Capture the cell that displays the provided text and extract its [x, y] central coordinate. 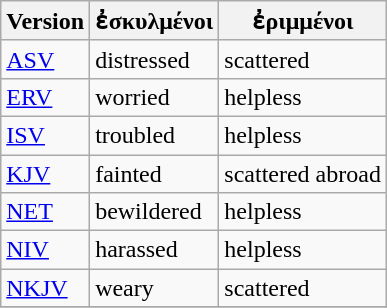
ἐσκυλμένοι [154, 21]
scattered abroad [303, 173]
fainted [154, 173]
ERV [46, 97]
NKJV [46, 288]
ASV [46, 59]
weary [154, 288]
ISV [46, 135]
ἐριμμένοι [303, 21]
distressed [154, 59]
bewildered [154, 212]
troubled [154, 135]
Version [46, 21]
harassed [154, 250]
NET [46, 212]
NIV [46, 250]
worried [154, 97]
KJV [46, 173]
